Extract the [x, y] coordinate from the center of the cell holding the provided text.  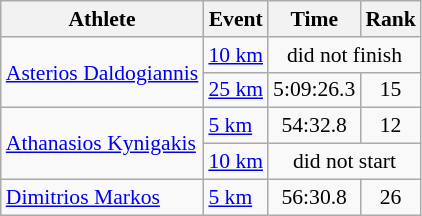
54:32.8 [314, 126]
25 km [236, 90]
15 [390, 90]
Time [314, 19]
Event [236, 19]
Athanasios Kynigakis [102, 144]
Asterios Daldogiannis [102, 72]
did not start [344, 162]
56:30.8 [314, 197]
12 [390, 126]
5:09:26.3 [314, 90]
did not finish [344, 55]
Athlete [102, 19]
Dimitrios Markos [102, 197]
26 [390, 197]
Rank [390, 19]
